For the text-containing cell, return its midpoint in [x, y] coordinate format. 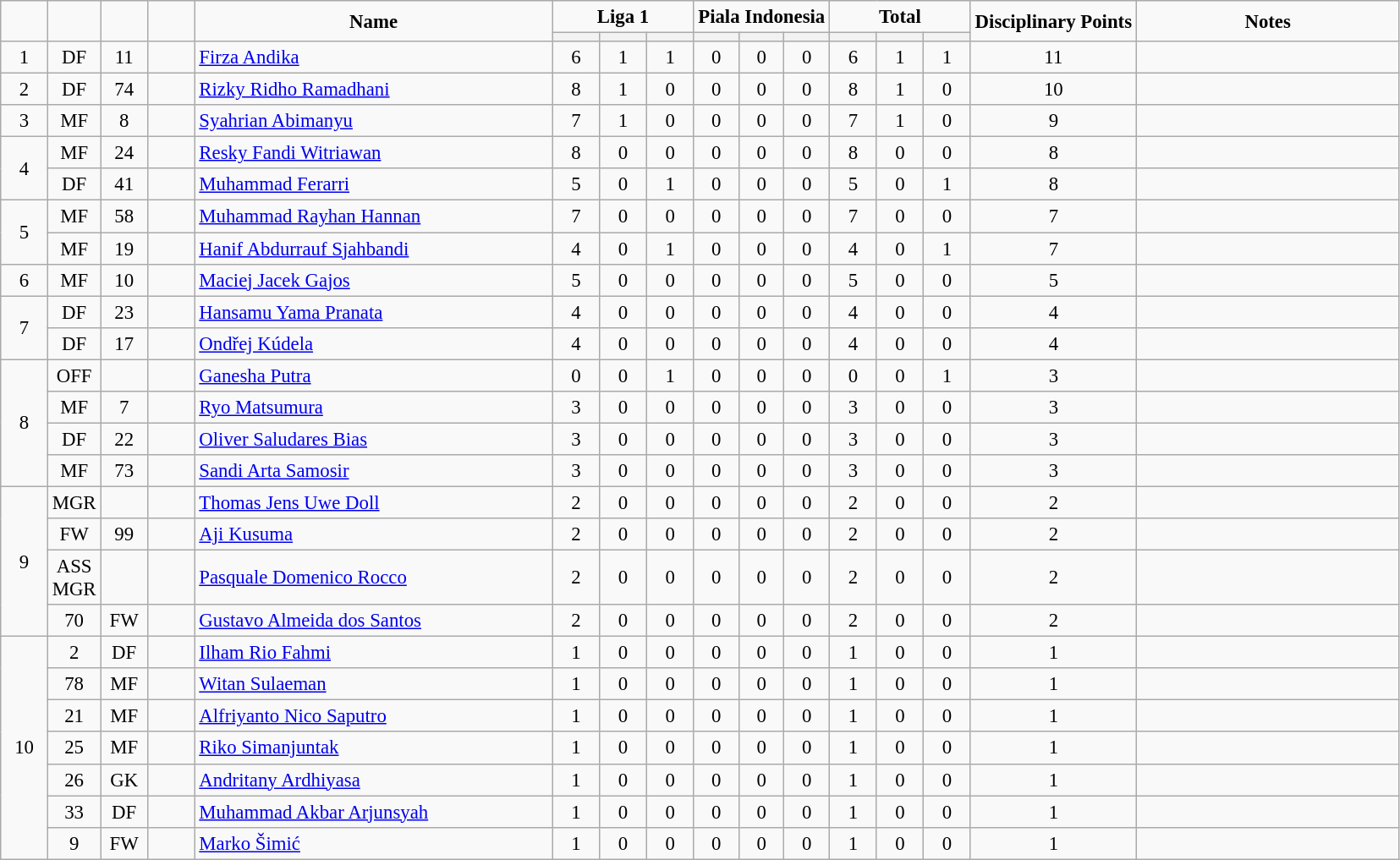
Gustavo Almeida dos Santos [374, 621]
Muhammad Akbar Arjunsyah [374, 812]
Marko Šimić [374, 843]
Thomas Jens Uwe Doll [374, 502]
41 [124, 185]
Ondřej Kúdela [374, 343]
Sandi Arta Samosir [374, 471]
26 [74, 780]
19 [124, 249]
Oliver Saludares Bias [374, 439]
70 [74, 621]
Liga 1 [623, 17]
Name [374, 21]
78 [74, 684]
Piala Indonesia [761, 17]
ASS MGR [74, 578]
Rizky Ridho Ramadhani [374, 90]
Disciplinary Points [1053, 21]
MGR [74, 502]
Hansamu Yama Pranata [374, 312]
Hanif Abdurrauf Sjahbandi [374, 249]
Muhammad Ferarri [374, 185]
Alfriyanto Nico Saputro [374, 716]
21 [74, 716]
33 [74, 812]
23 [124, 312]
GK [124, 780]
Witan Sulaeman [374, 684]
Andritany Ardhiyasa [374, 780]
Muhammad Rayhan Hannan [374, 216]
17 [124, 343]
99 [124, 534]
Total [900, 17]
Syahrian Abimanyu [374, 121]
24 [124, 153]
Ryo Matsumura [374, 408]
Ganesha Putra [374, 375]
Notes [1267, 21]
OFF [74, 375]
74 [124, 90]
Resky Fandi Witriawan [374, 153]
Riko Simanjuntak [374, 748]
25 [74, 748]
Firza Andika [374, 58]
58 [124, 216]
Pasquale Domenico Rocco [374, 578]
Maciej Jacek Gajos [374, 280]
22 [124, 439]
Aji Kusuma [374, 534]
Ilham Rio Fahmi [374, 653]
73 [124, 471]
